Capture the cell that displays the provided text and extract its [X, Y] central coordinate. 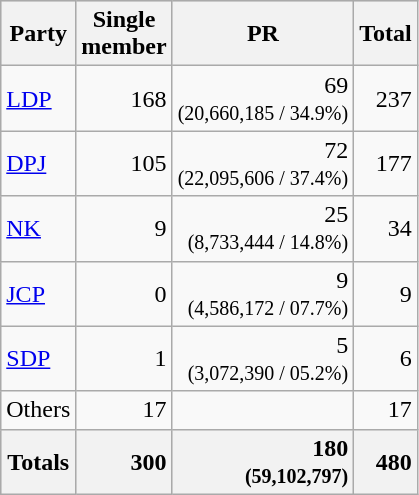
Party [38, 34]
72(22,095,606 / 37.4%) [263, 164]
SDP [38, 358]
34 [386, 228]
177 [386, 164]
DPJ [38, 164]
237 [386, 98]
Total [386, 34]
168 [124, 98]
5(3,072,390 / 05.2%) [263, 358]
9(4,586,172 / 07.7%) [263, 294]
180(59,102,797) [263, 462]
LDP [38, 98]
Singlemember [124, 34]
1 [124, 358]
JCP [38, 294]
105 [124, 164]
69(20,660,185 / 34.9%) [263, 98]
6 [386, 358]
PR [263, 34]
25(8,733,444 / 14.8%) [263, 228]
Totals [38, 462]
0 [124, 294]
NK [38, 228]
300 [124, 462]
480 [386, 462]
Others [38, 410]
